Output the [X, Y] coordinate of the center of the cell containing the given text.  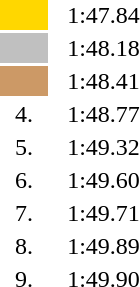
7. [24, 213]
5. [24, 147]
4. [24, 114]
6. [24, 180]
8. [24, 246]
